Identify which cell holds the provided text, then report its (X, Y) central coordinate. 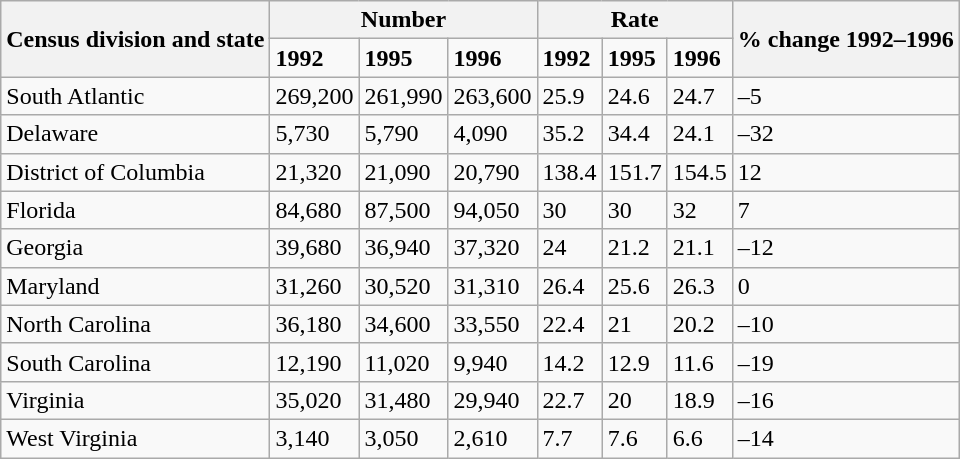
24.7 (700, 96)
24.6 (634, 96)
4,090 (492, 134)
24 (570, 248)
12 (846, 172)
9,940 (492, 362)
District of Columbia (136, 172)
0 (846, 286)
South Carolina (136, 362)
11,020 (404, 362)
33,550 (492, 324)
31,480 (404, 400)
Rate (634, 20)
3,050 (404, 438)
26.3 (700, 286)
11.6 (700, 362)
20.2 (700, 324)
36,940 (404, 248)
261,990 (404, 96)
South Atlantic (136, 96)
Census division and state (136, 39)
34.4 (634, 134)
12,190 (314, 362)
36,180 (314, 324)
West Virginia (136, 438)
6.6 (700, 438)
151.7 (634, 172)
–10 (846, 324)
39,680 (314, 248)
22.7 (570, 400)
Number (404, 20)
3,140 (314, 438)
5,730 (314, 134)
Virginia (136, 400)
–12 (846, 248)
32 (700, 210)
12.9 (634, 362)
21.2 (634, 248)
14.2 (570, 362)
–16 (846, 400)
% change 1992–1996 (846, 39)
25.6 (634, 286)
21.1 (700, 248)
–5 (846, 96)
87,500 (404, 210)
154.5 (700, 172)
31,310 (492, 286)
263,600 (492, 96)
29,940 (492, 400)
34,600 (404, 324)
22.4 (570, 324)
37,320 (492, 248)
269,200 (314, 96)
94,050 (492, 210)
7.6 (634, 438)
–14 (846, 438)
7 (846, 210)
5,790 (404, 134)
26.4 (570, 286)
7.7 (570, 438)
84,680 (314, 210)
31,260 (314, 286)
–32 (846, 134)
2,610 (492, 438)
35,020 (314, 400)
–19 (846, 362)
21,320 (314, 172)
North Carolina (136, 324)
25.9 (570, 96)
20 (634, 400)
21,090 (404, 172)
Florida (136, 210)
30,520 (404, 286)
35.2 (570, 134)
18.9 (700, 400)
24.1 (700, 134)
Delaware (136, 134)
21 (634, 324)
Georgia (136, 248)
138.4 (570, 172)
20,790 (492, 172)
Maryland (136, 286)
